Extract the [X, Y] coordinate from the center of the cell holding the provided text.  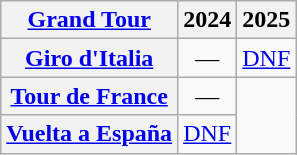
Vuelta a España [90, 134]
Grand Tour [90, 20]
Tour de France [90, 96]
2025 [266, 20]
2024 [208, 20]
Giro d'Italia [90, 58]
